Scan for the cell matching the given text and deliver its (X, Y) coordinate at center. 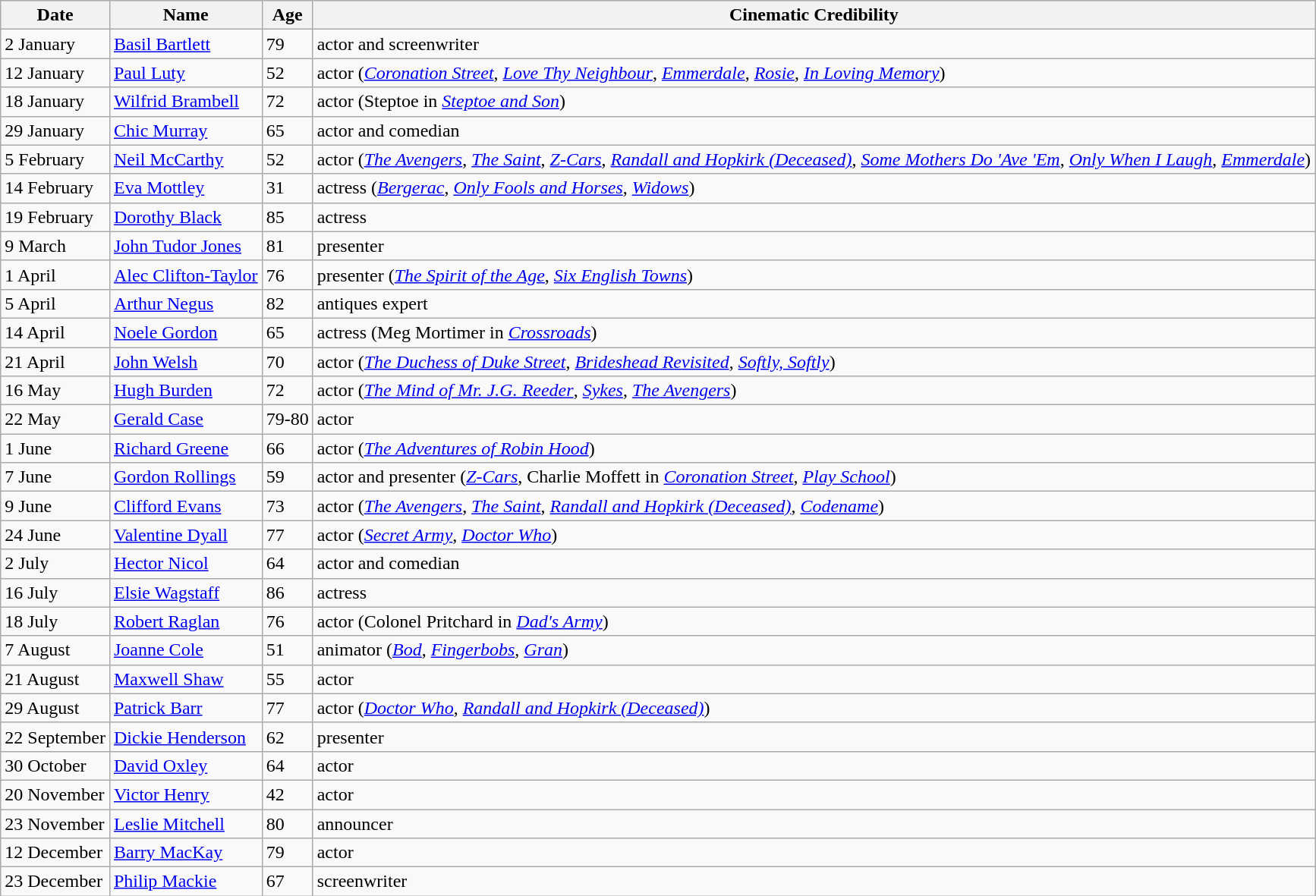
Wilfrid Brambell (185, 102)
actor (Colonel Pritchard in Dad's Army) (814, 621)
John Welsh (185, 362)
presenter (The Spirit of the Age, Six English Towns) (814, 275)
2 July (55, 564)
actor (Secret Army, Doctor Who) (814, 535)
9 March (55, 246)
85 (287, 217)
18 January (55, 102)
actor (The Duchess of Duke Street, Brideshead Revisited, Softly, Softly) (814, 362)
Chic Murray (185, 130)
Robert Raglan (185, 621)
59 (287, 477)
Dorothy Black (185, 217)
Gerald Case (185, 420)
14 February (55, 188)
82 (287, 303)
Neil McCarthy (185, 159)
7 June (55, 477)
23 December (55, 882)
9 June (55, 506)
1 April (55, 275)
Hugh Burden (185, 391)
Arthur Negus (185, 303)
23 November (55, 823)
29 August (55, 708)
51 (287, 650)
5 April (55, 303)
Dickie Henderson (185, 737)
actor (Coronation Street, Love Thy Neighbour, Emmerdale, Rosie, In Loving Memory) (814, 73)
Patrick Barr (185, 708)
73 (287, 506)
Maxwell Shaw (185, 679)
80 (287, 823)
Eva Mottley (185, 188)
Date (55, 15)
7 August (55, 650)
16 July (55, 593)
42 (287, 794)
55 (287, 679)
Paul Luty (185, 73)
66 (287, 448)
actor (The Mind of Mr. J.G. Reeder, Sykes, The Avengers) (814, 391)
Cinematic Credibility (814, 15)
67 (287, 882)
19 February (55, 217)
Philip Mackie (185, 882)
Basil Bartlett (185, 44)
Clifford Evans (185, 506)
2 January (55, 44)
actress (Meg Mortimer in Crossroads) (814, 332)
5 February (55, 159)
announcer (814, 823)
antiques expert (814, 303)
81 (287, 246)
16 May (55, 391)
actor and screenwriter (814, 44)
Gordon Rollings (185, 477)
62 (287, 737)
30 October (55, 766)
screenwriter (814, 882)
actress (Bergerac, Only Fools and Horses, Widows) (814, 188)
Barry MacKay (185, 853)
Hector Nicol (185, 564)
12 December (55, 853)
70 (287, 362)
Elsie Wagstaff (185, 593)
22 September (55, 737)
actor (Steptoe in Steptoe and Son) (814, 102)
actor (The Avengers, The Saint, Z-Cars, Randall and Hopkirk (Deceased), Some Mothers Do 'Ave 'Em, Only When I Laugh, Emmerdale) (814, 159)
Joanne Cole (185, 650)
animator (Bod, Fingerbobs, Gran) (814, 650)
actor (Doctor Who, Randall and Hopkirk (Deceased)) (814, 708)
24 June (55, 535)
Valentine Dyall (185, 535)
actor (The Avengers, The Saint, Randall and Hopkirk (Deceased), Codename) (814, 506)
22 May (55, 420)
Richard Greene (185, 448)
29 January (55, 130)
21 April (55, 362)
Name (185, 15)
actor and presenter (Z-Cars, Charlie Moffett in Coronation Street, Play School) (814, 477)
14 April (55, 332)
1 June (55, 448)
18 July (55, 621)
86 (287, 593)
Age (287, 15)
Noele Gordon (185, 332)
actor (The Adventures of Robin Hood) (814, 448)
31 (287, 188)
12 January (55, 73)
79-80 (287, 420)
David Oxley (185, 766)
John Tudor Jones (185, 246)
Victor Henry (185, 794)
20 November (55, 794)
Alec Clifton-Taylor (185, 275)
Leslie Mitchell (185, 823)
21 August (55, 679)
